Provide the [X, Y] coordinate of the cell's center where the given text is located.  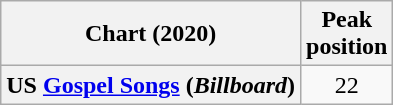
Peakposition [347, 34]
US Gospel Songs (Billboard) [151, 85]
22 [347, 85]
Chart (2020) [151, 34]
